Extract the (X, Y) coordinate from the center of the cell holding the provided text.  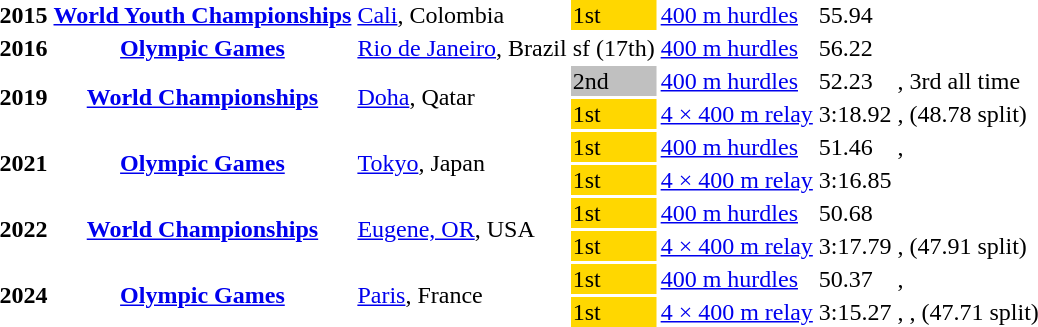
Doha, Qatar (462, 98)
3:15.27 (855, 312)
51.46 (855, 147)
56.22 (855, 48)
Paris, France (462, 296)
50.68 (855, 213)
sf (17th) (614, 48)
50.37 (855, 279)
Tokyo, Japan (462, 164)
3:16.85 (855, 180)
52.23 (855, 81)
Eugene, OR, USA (462, 230)
2nd (614, 81)
World Youth Championships (202, 15)
55.94 (855, 15)
3:17.79 (855, 246)
Cali, Colombia (462, 15)
3:18.92 (855, 114)
Rio de Janeiro, Brazil (462, 48)
